Determine the (x, y) coordinate at the center of the cell enclosing the given text.  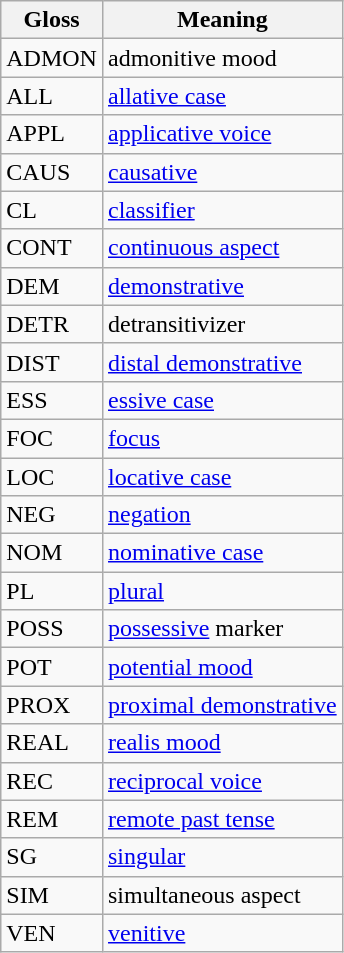
distal demonstrative (222, 362)
POSS (52, 629)
VEN (52, 933)
NOM (52, 553)
POT (52, 667)
potential mood (222, 667)
essive case (222, 400)
SG (52, 857)
demonstrative (222, 286)
REC (52, 781)
locative case (222, 477)
ALL (52, 96)
CAUS (52, 172)
causative (222, 172)
CL (52, 210)
allative case (222, 96)
realis mood (222, 743)
DEM (52, 286)
LOC (52, 477)
PL (52, 591)
negation (222, 515)
DIST (52, 362)
proximal demonstrative (222, 705)
CONT (52, 248)
applicative voice (222, 134)
REM (52, 819)
plural (222, 591)
simultaneous aspect (222, 895)
singular (222, 857)
NEG (52, 515)
remote past tense (222, 819)
focus (222, 438)
PROX (52, 705)
Gloss (52, 20)
nominative case (222, 553)
ESS (52, 400)
classifier (222, 210)
DETR (52, 324)
detransitivizer (222, 324)
Meaning (222, 20)
ADMON (52, 58)
continuous aspect (222, 248)
admonitive mood (222, 58)
reciprocal voice (222, 781)
venitive (222, 933)
REAL (52, 743)
possessive marker (222, 629)
SIM (52, 895)
FOC (52, 438)
APPL (52, 134)
